Scan for the cell matching the given text and deliver its [X, Y] coordinate at center. 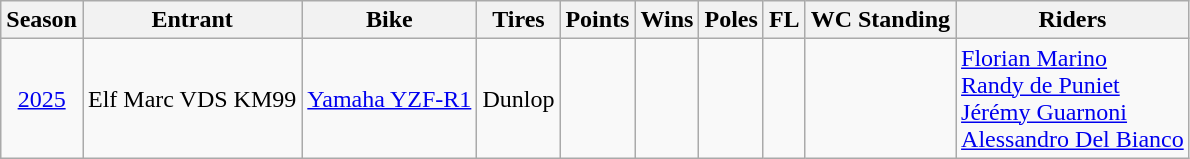
Entrant [192, 20]
Bike [390, 20]
Season [42, 20]
Points [598, 20]
Riders [1073, 20]
WC Standing [880, 20]
Yamaha YZF-R1 [390, 98]
Dunlop [518, 98]
Tires [518, 20]
Elf Marc VDS KM99 [192, 98]
Poles [731, 20]
2025 [42, 98]
FL [784, 20]
Wins [667, 20]
Florian Marino Randy de Puniet Jérémy Guarnoni Alessandro Del Bianco [1073, 98]
